Determine the (X, Y) coordinate at the center of the cell enclosing the given text.  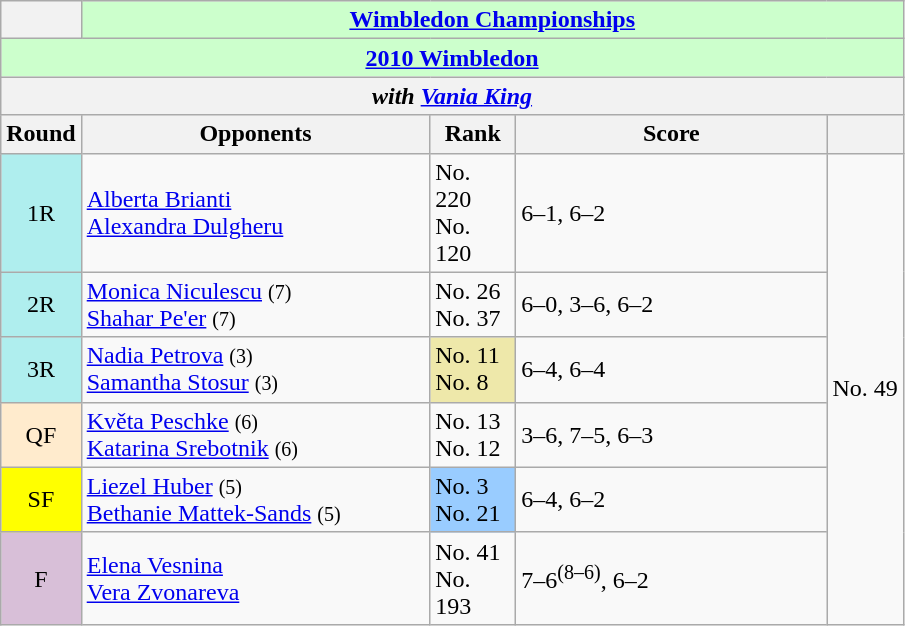
No. 49 (865, 388)
Opponents (256, 134)
F (41, 578)
1R (41, 212)
3R (41, 370)
with Vania King (452, 96)
Nadia Petrova (3) Samantha Stosur (3) (256, 370)
6–0, 3–6, 6–2 (672, 304)
7–6(8–6), 6–2 (672, 578)
Alberta Brianti Alexandra Dulgheru (256, 212)
6–4, 6–4 (672, 370)
No. 220No. 120 (473, 212)
3–6, 7–5, 6–3 (672, 434)
No. 26No. 37 (473, 304)
Liezel Huber (5) Bethanie Mattek-Sands (5) (256, 500)
Elena Vesnina Vera Zvonareva (256, 578)
Květa Peschke (6) Katarina Srebotnik (6) (256, 434)
No. 11No. 8 (473, 370)
No. 41No. 193 (473, 578)
Round (41, 134)
SF (41, 500)
Monica Niculescu (7) Shahar Pe'er (7) (256, 304)
2R (41, 304)
6–4, 6–2 (672, 500)
No. 3No. 21 (473, 500)
Wimbledon Championships (492, 20)
No. 13No. 12 (473, 434)
QF (41, 434)
Rank (473, 134)
2010 Wimbledon (452, 58)
Score (672, 134)
6–1, 6–2 (672, 212)
